Locate the cell with the specified text and output its (x, y) center coordinate. 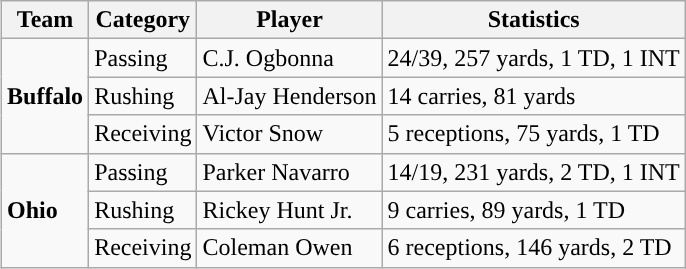
Coleman Owen (290, 248)
Al-Jay Henderson (290, 96)
Player (290, 20)
9 carries, 89 yards, 1 TD (534, 210)
14/19, 231 yards, 2 TD, 1 INT (534, 172)
Parker Navarro (290, 172)
Statistics (534, 20)
14 carries, 81 yards (534, 96)
6 receptions, 146 yards, 2 TD (534, 248)
24/39, 257 yards, 1 TD, 1 INT (534, 58)
Buffalo (46, 96)
5 receptions, 75 yards, 1 TD (534, 134)
Ohio (46, 210)
Category (143, 20)
Team (46, 20)
Victor Snow (290, 134)
C.J. Ogbonna (290, 58)
Rickey Hunt Jr. (290, 210)
